From the cell containing the given text, extract its center point as (X, Y) coordinate. 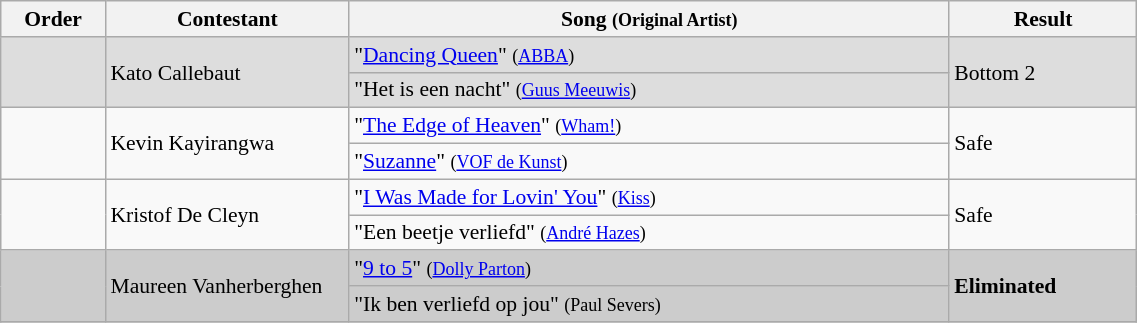
Maureen Vanherberghen (227, 286)
Kristof De Cleyn (227, 214)
Order (54, 19)
Result (1043, 19)
Bottom 2 (1043, 72)
"Suzanne" (VOF de Kunst) (649, 162)
"Het is een nacht" (Guus Meeuwis) (649, 90)
"9 to 5" (Dolly Parton) (649, 269)
Contestant (227, 19)
"Dancing Queen" (ABBA) (649, 55)
"I Was Made for Lovin' You" (Kiss) (649, 197)
"The Edge of Heaven" (Wham!) (649, 126)
"Ik ben verliefd op jou" (Paul Severs) (649, 304)
Kato Callebaut (227, 72)
Song (Original Artist) (649, 19)
Eliminated (1043, 286)
"Een beetje verliefd" (André Hazes) (649, 233)
Kevin Kayirangwa (227, 144)
